Detect which cell encompasses the target text, then output its [X, Y] center coordinate. 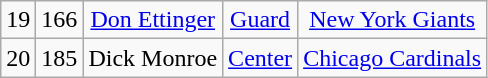
185 [60, 58]
New York Giants [392, 20]
Center [260, 58]
Guard [260, 20]
19 [18, 20]
Don Ettinger [153, 20]
Dick Monroe [153, 58]
166 [60, 20]
Chicago Cardinals [392, 58]
20 [18, 58]
